Return (x, y) of the center of cell containing provided text 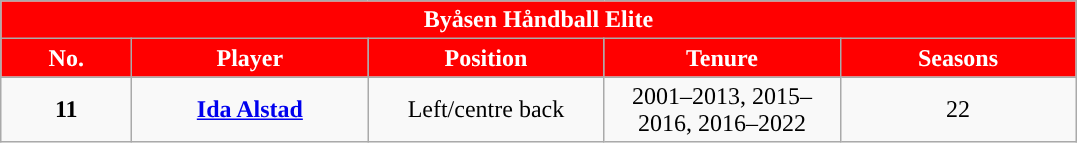
22 (958, 110)
Position (486, 58)
2001–2013, 2015–2016, 2016–2022 (722, 110)
Ida Alstad (250, 110)
Tenure (722, 58)
11 (66, 110)
Byåsen Håndball Elite (538, 20)
Player (250, 58)
Seasons (958, 58)
No. (66, 58)
Left/centre back (486, 110)
